From the cell containing the given text, extract its center point as [x, y] coordinate. 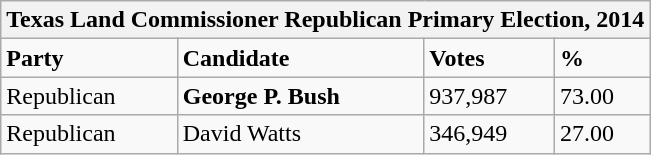
27.00 [602, 134]
Votes [490, 58]
937,987 [490, 96]
Candidate [300, 58]
George P. Bush [300, 96]
% [602, 58]
73.00 [602, 96]
Texas Land Commissioner Republican Primary Election, 2014 [326, 20]
Party [89, 58]
David Watts [300, 134]
346,949 [490, 134]
